Search for the cell housing the specified text and yield its (x, y) center coordinate. 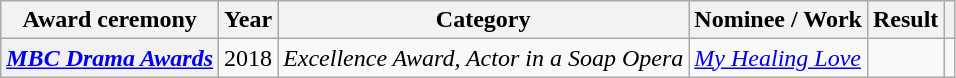
MBC Drama Awards (110, 58)
Year (248, 20)
Category (484, 20)
Result (905, 20)
2018 (248, 58)
Award ceremony (110, 20)
Nominee / Work (778, 20)
My Healing Love (778, 58)
Excellence Award, Actor in a Soap Opera (484, 58)
